Identify which cell holds the provided text, then report its (X, Y) central coordinate. 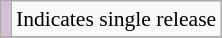
Indicates single release (116, 19)
